Pinpoint the cell where the given text exists, returning its [X, Y] midpoint coordinate. 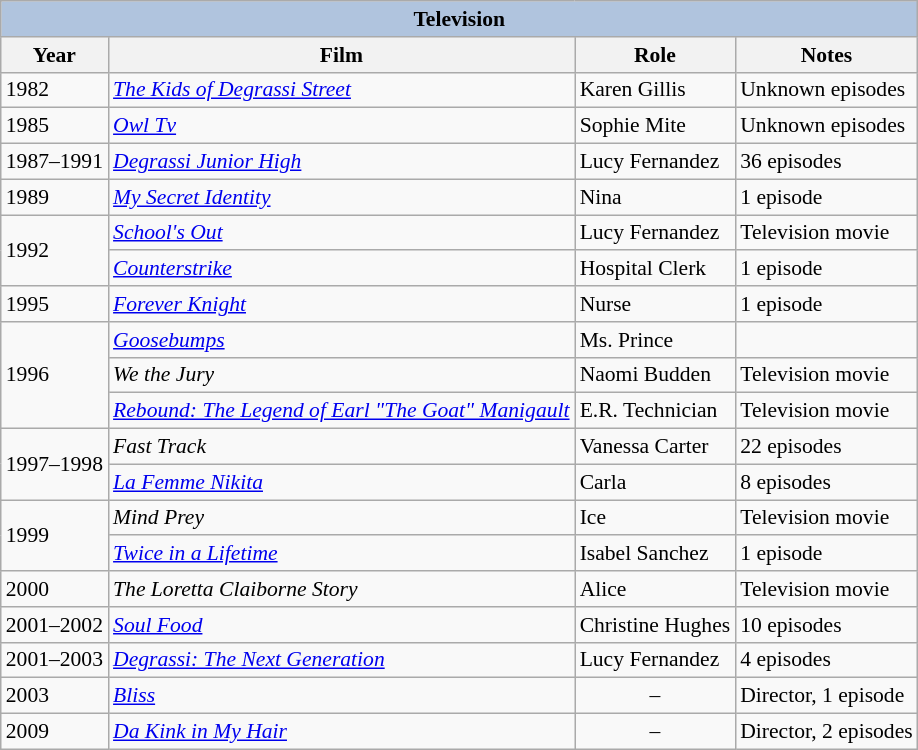
8 episodes [826, 482]
Counterstrike [342, 269]
Degrassi Junior High [342, 162]
School's Out [342, 233]
Director, 2 episodes [826, 732]
Soul Food [342, 625]
The Kids of Degrassi Street [342, 90]
36 episodes [826, 162]
Rebound: The Legend of Earl "The Goat" Manigault [342, 411]
Television [460, 19]
2009 [54, 732]
1985 [54, 126]
Forever Knight [342, 304]
Hospital Clerk [656, 269]
2001–2002 [54, 625]
Director, 1 episode [826, 696]
1982 [54, 90]
Vanessa Carter [656, 447]
Karen Gillis [656, 90]
Owl Tv [342, 126]
Role [656, 55]
We the Jury [342, 375]
Da Kink in My Hair [342, 732]
22 episodes [826, 447]
The Loretta Claiborne Story [342, 589]
2001–2003 [54, 660]
Bliss [342, 696]
La Femme Nikita [342, 482]
Year [54, 55]
E.R. Technician [656, 411]
Degrassi: The Next Generation [342, 660]
1997–1998 [54, 464]
1992 [54, 250]
Alice [656, 589]
Film [342, 55]
1989 [54, 197]
Ms. Prince [656, 340]
1996 [54, 376]
Mind Prey [342, 518]
Goosebumps [342, 340]
4 episodes [826, 660]
Fast Track [342, 447]
2003 [54, 696]
Twice in a Lifetime [342, 554]
1999 [54, 536]
2000 [54, 589]
Carla [656, 482]
Christine Hughes [656, 625]
Notes [826, 55]
Ice [656, 518]
10 episodes [826, 625]
My Secret Identity [342, 197]
1987–1991 [54, 162]
Naomi Budden [656, 375]
1995 [54, 304]
Nina [656, 197]
Isabel Sanchez [656, 554]
Nurse [656, 304]
Sophie Mite [656, 126]
